Locate the cell with the specified text and output its (X, Y) center coordinate. 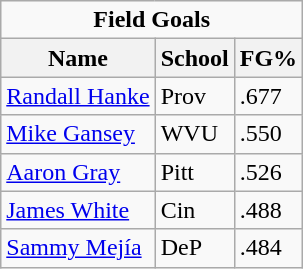
School (194, 58)
.488 (268, 210)
Randall Hanke (78, 96)
Mike Gansey (78, 134)
FG% (268, 58)
.550 (268, 134)
Cin (194, 210)
James White (78, 210)
DeP (194, 248)
Field Goals (152, 20)
Pitt (194, 172)
Aaron Gray (78, 172)
Sammy Mejía (78, 248)
WVU (194, 134)
.677 (268, 96)
.526 (268, 172)
Prov (194, 96)
.484 (268, 248)
Name (78, 58)
